Determine the (x, y) coordinate at the center of the cell enclosing the given text.  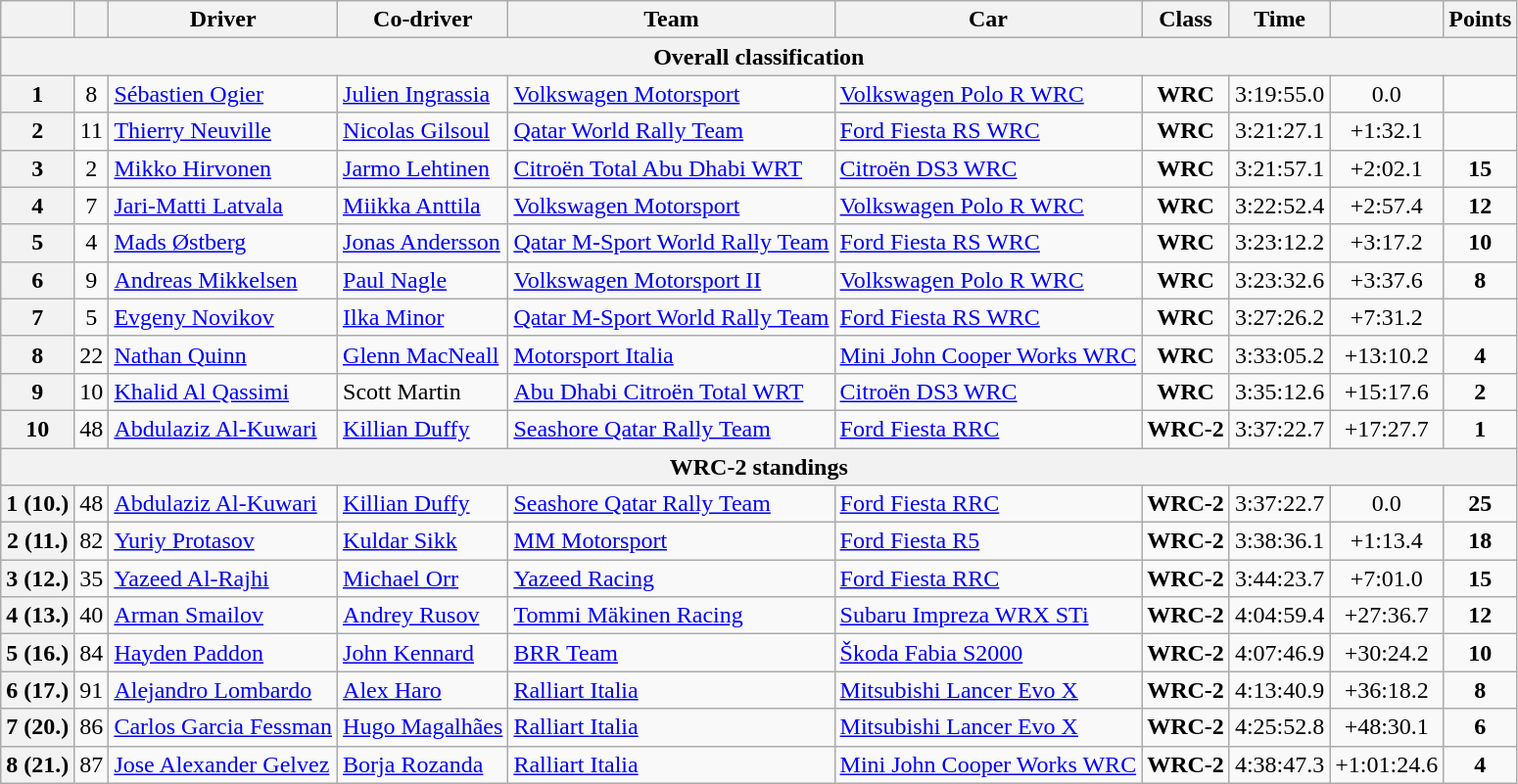
Khalid Al Qassimi (223, 392)
25 (1481, 504)
4:13:40.9 (1279, 690)
Hayden Paddon (223, 653)
Team (672, 20)
+1:01:24.6 (1387, 764)
3 (12.) (37, 578)
11 (92, 131)
+17:27.7 (1387, 429)
Ford Fiesta R5 (988, 541)
91 (92, 690)
3:33:05.2 (1279, 354)
Arman Smailov (223, 616)
Evgeny Novikov (223, 317)
35 (92, 578)
John Kennard (423, 653)
Jose Alexander Gelvez (223, 764)
Carlos Garcia Fessman (223, 727)
+7:01.0 (1387, 578)
3:23:12.2 (1279, 243)
Hugo Magalhães (423, 727)
MM Motorsport (672, 541)
Car (988, 20)
Julien Ingrassia (423, 94)
+3:17.2 (1387, 243)
Motorsport Italia (672, 354)
Overall classification (759, 57)
1 (10.) (37, 504)
Class (1186, 20)
Abu Dhabi Citroën Total WRT (672, 392)
Jonas Andersson (423, 243)
Paul Nagle (423, 280)
2 (11.) (37, 541)
Yazeed Al-Rajhi (223, 578)
Alex Haro (423, 690)
+36:18.2 (1387, 690)
Citroën Total Abu Dhabi WRT (672, 168)
Škoda Fabia S2000 (988, 653)
3:35:12.6 (1279, 392)
Points (1481, 20)
4:04:59.4 (1279, 616)
3:27:26.2 (1279, 317)
40 (92, 616)
Thierry Neuville (223, 131)
3:38:36.1 (1279, 541)
4:07:46.9 (1279, 653)
Nicolas Gilsoul (423, 131)
3:19:55.0 (1279, 94)
+3:37.6 (1387, 280)
Subaru Impreza WRX STi (988, 616)
3:44:23.7 (1279, 578)
18 (1481, 541)
+30:24.2 (1387, 653)
Jari-Matti Latvala (223, 206)
Borja Rozanda (423, 764)
3:21:57.1 (1279, 168)
+2:02.1 (1387, 168)
Time (1279, 20)
Glenn MacNeall (423, 354)
Jarmo Lehtinen (423, 168)
Michael Orr (423, 578)
+48:30.1 (1387, 727)
Yazeed Racing (672, 578)
Sébastien Ogier (223, 94)
3:21:27.1 (1279, 131)
WRC-2 standings (759, 467)
Mikko Hirvonen (223, 168)
3:22:52.4 (1279, 206)
+2:57.4 (1387, 206)
Volkswagen Motorsport II (672, 280)
3:23:32.6 (1279, 280)
Qatar World Rally Team (672, 131)
+15:17.6 (1387, 392)
4:25:52.8 (1279, 727)
Tommi Mäkinen Racing (672, 616)
7 (20.) (37, 727)
87 (92, 764)
4:38:47.3 (1279, 764)
Co-driver (423, 20)
84 (92, 653)
Miikka Anttila (423, 206)
+1:32.1 (1387, 131)
5 (16.) (37, 653)
Mads Østberg (223, 243)
Driver (223, 20)
+13:10.2 (1387, 354)
22 (92, 354)
8 (21.) (37, 764)
Alejandro Lombardo (223, 690)
Andreas Mikkelsen (223, 280)
82 (92, 541)
3 (37, 168)
Yuriy Protasov (223, 541)
BRR Team (672, 653)
4 (13.) (37, 616)
+27:36.7 (1387, 616)
6 (17.) (37, 690)
Ilka Minor (423, 317)
Andrey Rusov (423, 616)
+7:31.2 (1387, 317)
86 (92, 727)
Nathan Quinn (223, 354)
+1:13.4 (1387, 541)
Scott Martin (423, 392)
Kuldar Sikk (423, 541)
